Provide the [X, Y] coordinate of the cell's center where the given text is located.  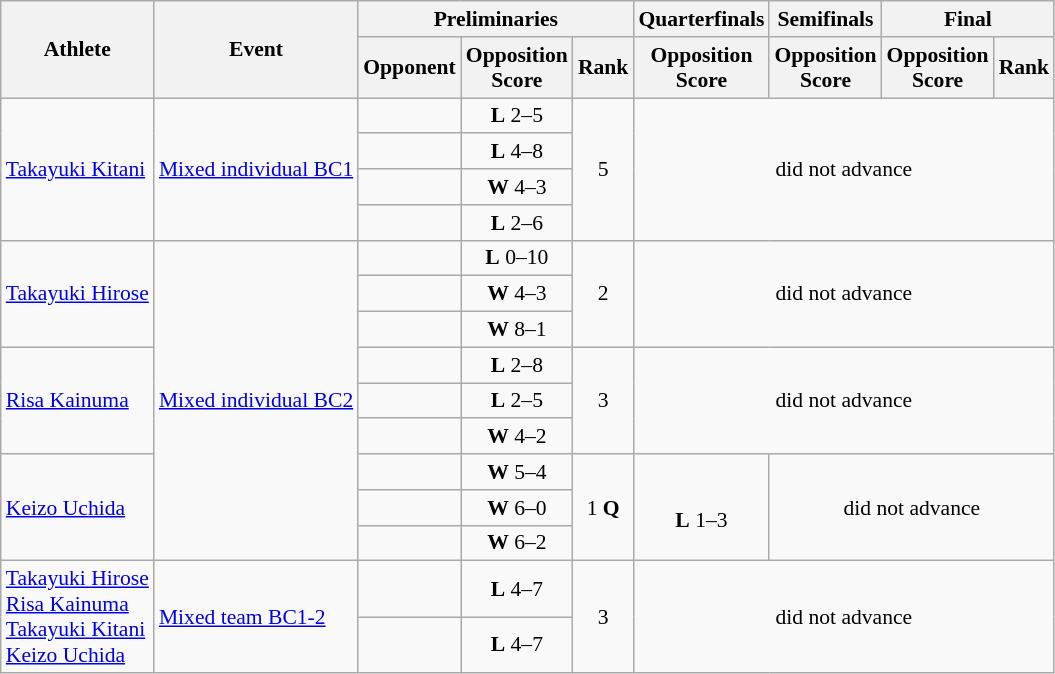
Mixed individual BC2 [256, 400]
W 8–1 [517, 330]
W 6–0 [517, 508]
L 2–8 [517, 365]
1 Q [604, 508]
Semifinals [825, 19]
L 4–8 [517, 152]
Takayuki Hirose [78, 294]
L 1–3 [701, 508]
2 [604, 294]
W 4–2 [517, 437]
Athlete [78, 50]
Keizo Uchida [78, 508]
W 6–2 [517, 543]
Event [256, 50]
Preliminaries [496, 19]
Mixed individual BC1 [256, 169]
L 0–10 [517, 258]
W 5–4 [517, 472]
Opponent [410, 68]
Takayuki Kitani [78, 169]
Quarterfinals [701, 19]
Risa Kainuma [78, 400]
Final [968, 19]
Mixed team BC1-2 [256, 617]
L 2–6 [517, 223]
5 [604, 169]
Takayuki Hirose Risa Kainuma Takayuki Kitani Keizo Uchida [78, 617]
